Provide the (x, y) coordinate of the cell's center where the given text is located.  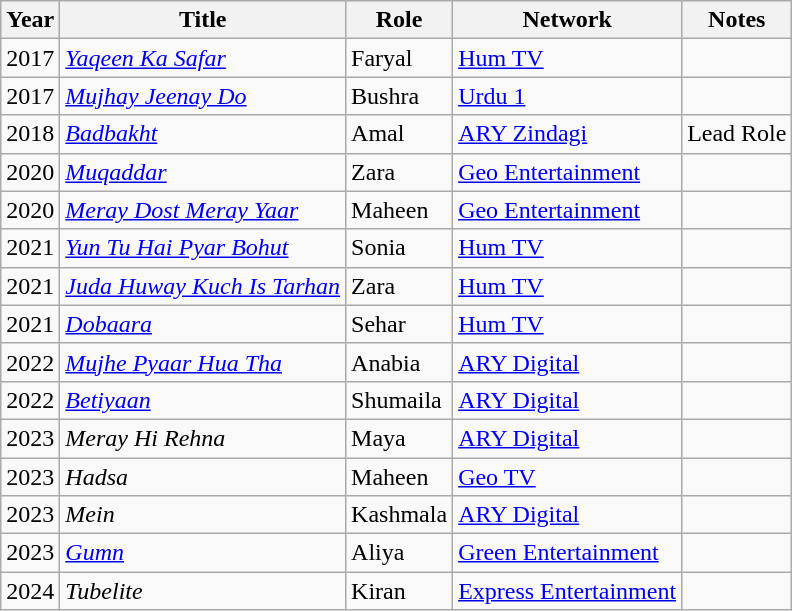
Anabia (400, 362)
Lead Role (737, 134)
Maya (400, 438)
Yaqeen Ka Safar (203, 58)
Title (203, 20)
Role (400, 20)
Geo TV (568, 477)
Green Entertainment (568, 553)
Hadsa (203, 477)
Sonia (400, 248)
Muqaddar (203, 172)
Aliya (400, 553)
Notes (737, 20)
Yun Tu Hai Pyar Bohut (203, 248)
Tubelite (203, 591)
Juda Huway Kuch Is Tarhan (203, 286)
Faryal (400, 58)
Gumn (203, 553)
Kiran (400, 591)
Betiyaan (203, 400)
Mujhay Jeenay Do (203, 96)
Dobaara (203, 324)
Express Entertainment (568, 591)
Kashmala (400, 515)
Bushra (400, 96)
Urdu 1 (568, 96)
Network (568, 20)
Mujhe Pyaar Hua Tha (203, 362)
Meray Hi Rehna (203, 438)
2024 (30, 591)
Meray Dost Meray Yaar (203, 210)
Shumaila (400, 400)
2018 (30, 134)
Mein (203, 515)
Year (30, 20)
Amal (400, 134)
ARY Zindagi (568, 134)
Badbakht (203, 134)
Sehar (400, 324)
